Detect which cell encompasses the target text, then output its (X, Y) center coordinate. 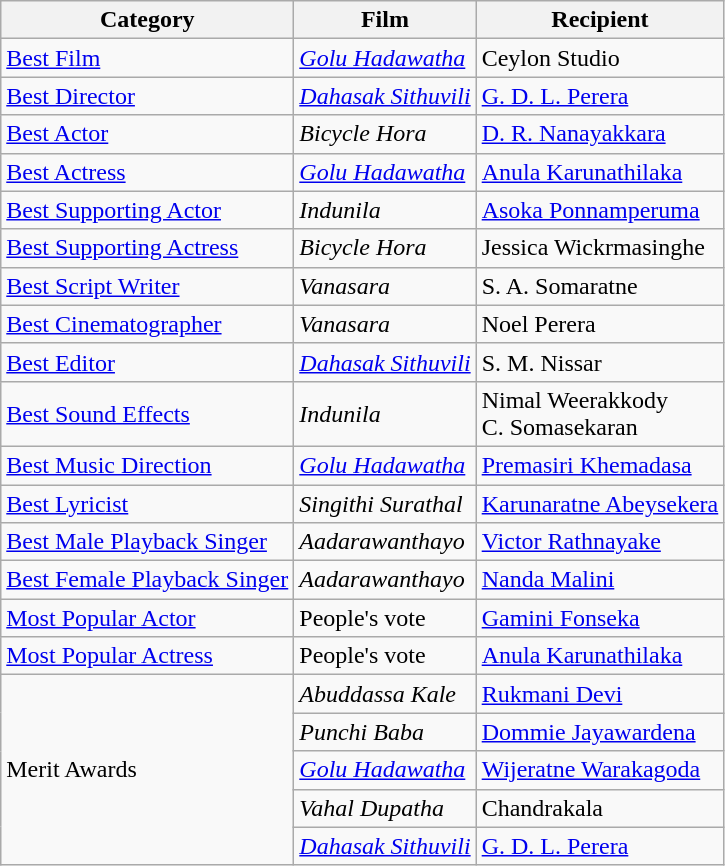
S. M. Nissar (600, 362)
Premasiri Khemadasa (600, 465)
Most Popular Actress (148, 656)
Best Film (148, 58)
Nanda Malini (600, 580)
Chandrakala (600, 808)
Victor Rathnayake (600, 542)
Most Popular Actor (148, 618)
Dommie Jayawardena (600, 732)
Best Cinematographer (148, 324)
Best Female Playback Singer (148, 580)
Merit Awards (148, 770)
Best Sound Effects (148, 414)
D. R. Nanayakkara (600, 134)
Best Editor (148, 362)
Category (148, 20)
Best Supporting Actor (148, 210)
Abuddassa Kale (385, 694)
Rukmani Devi (600, 694)
Noel Perera (600, 324)
Asoka Ponnamperuma (600, 210)
S. A. Somaratne (600, 286)
Vahal Dupatha (385, 808)
Best Supporting Actress (148, 248)
Ceylon Studio (600, 58)
Film (385, 20)
Best Director (148, 96)
Best Actress (148, 172)
Best Actor (148, 134)
Best Male Playback Singer (148, 542)
Gamini Fonseka (600, 618)
Recipient (600, 20)
Jessica Wickrmasinghe (600, 248)
Punchi Baba (385, 732)
Nimal Weerakkody C. Somasekaran (600, 414)
Best Script Writer (148, 286)
Best Music Direction (148, 465)
Best Lyricist (148, 503)
Karunaratne Abeysekera (600, 503)
Wijeratne Warakagoda (600, 770)
Singithi Surathal (385, 503)
